Provide the (X, Y) coordinate of the cell's center where the given text is located.  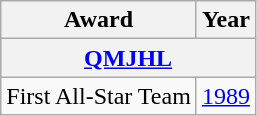
Year (226, 20)
First All-Star Team (99, 96)
1989 (226, 96)
Award (99, 20)
QMJHL (128, 58)
